Pinpoint the cell where the given text exists, returning its [X, Y] midpoint coordinate. 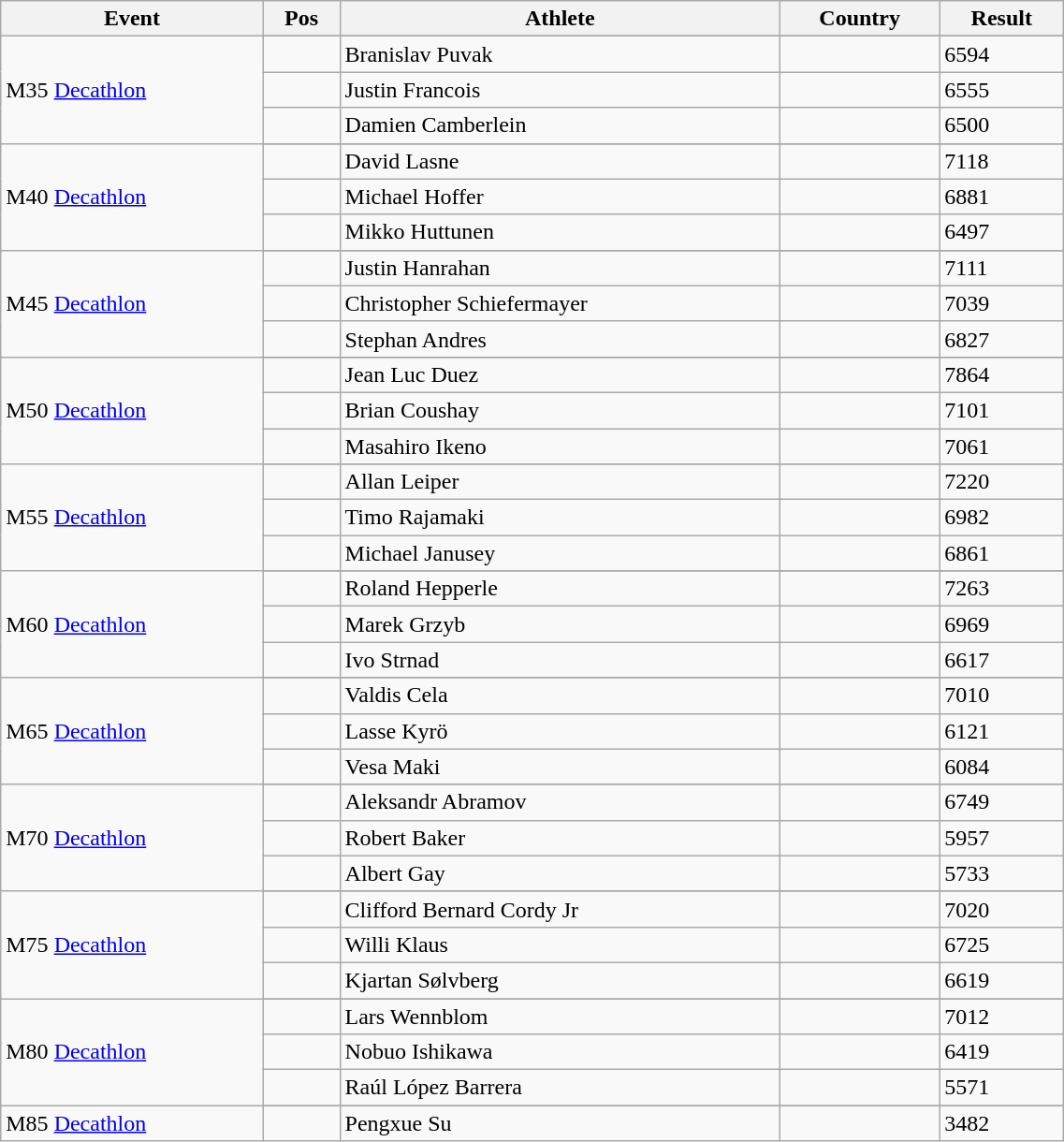
6827 [1001, 339]
Country [860, 19]
5957 [1001, 838]
M45 Decathlon [132, 303]
Clifford Bernard Cordy Jr [560, 909]
Raúl López Barrera [560, 1088]
6861 [1001, 553]
7111 [1001, 268]
Justin Hanrahan [560, 268]
6881 [1001, 197]
7864 [1001, 374]
M60 Decathlon [132, 624]
Albert Gay [560, 873]
Willi Klaus [560, 944]
7220 [1001, 482]
Robert Baker [560, 838]
Nobuo Ishikawa [560, 1052]
Justin Francois [560, 90]
Aleksandr Abramov [560, 802]
M35 Decathlon [132, 90]
Mikko Huttunen [560, 232]
Athlete [560, 19]
M70 Decathlon [132, 838]
7039 [1001, 303]
Christopher Schiefermayer [560, 303]
M85 Decathlon [132, 1123]
6969 [1001, 624]
6725 [1001, 944]
Pos [301, 19]
7010 [1001, 695]
M75 Decathlon [132, 944]
Valdis Cela [560, 695]
Vesa Maki [560, 767]
5733 [1001, 873]
M40 Decathlon [132, 197]
6619 [1001, 980]
Allan Leiper [560, 482]
Timo Rajamaki [560, 518]
Michael Janusey [560, 553]
M80 Decathlon [132, 1051]
M55 Decathlon [132, 518]
Event [132, 19]
6555 [1001, 90]
Lasse Kyrö [560, 731]
Branislav Puvak [560, 54]
Pengxue Su [560, 1123]
6500 [1001, 125]
David Lasne [560, 161]
6749 [1001, 802]
Brian Coushay [560, 410]
6121 [1001, 731]
Lars Wennblom [560, 1016]
Roland Hepperle [560, 589]
5571 [1001, 1088]
7101 [1001, 410]
Ivo Strnad [560, 660]
Stephan Andres [560, 339]
7012 [1001, 1016]
6497 [1001, 232]
M50 Decathlon [132, 410]
Kjartan Sølvberg [560, 980]
6419 [1001, 1052]
6982 [1001, 518]
Result [1001, 19]
7020 [1001, 909]
Marek Grzyb [560, 624]
7061 [1001, 447]
6617 [1001, 660]
Damien Camberlein [560, 125]
Michael Hoffer [560, 197]
Masahiro Ikeno [560, 447]
3482 [1001, 1123]
6084 [1001, 767]
6594 [1001, 54]
Jean Luc Duez [560, 374]
M65 Decathlon [132, 731]
7263 [1001, 589]
7118 [1001, 161]
